Return the [x, y] coordinate for the center point of the cell that contains the specified text.  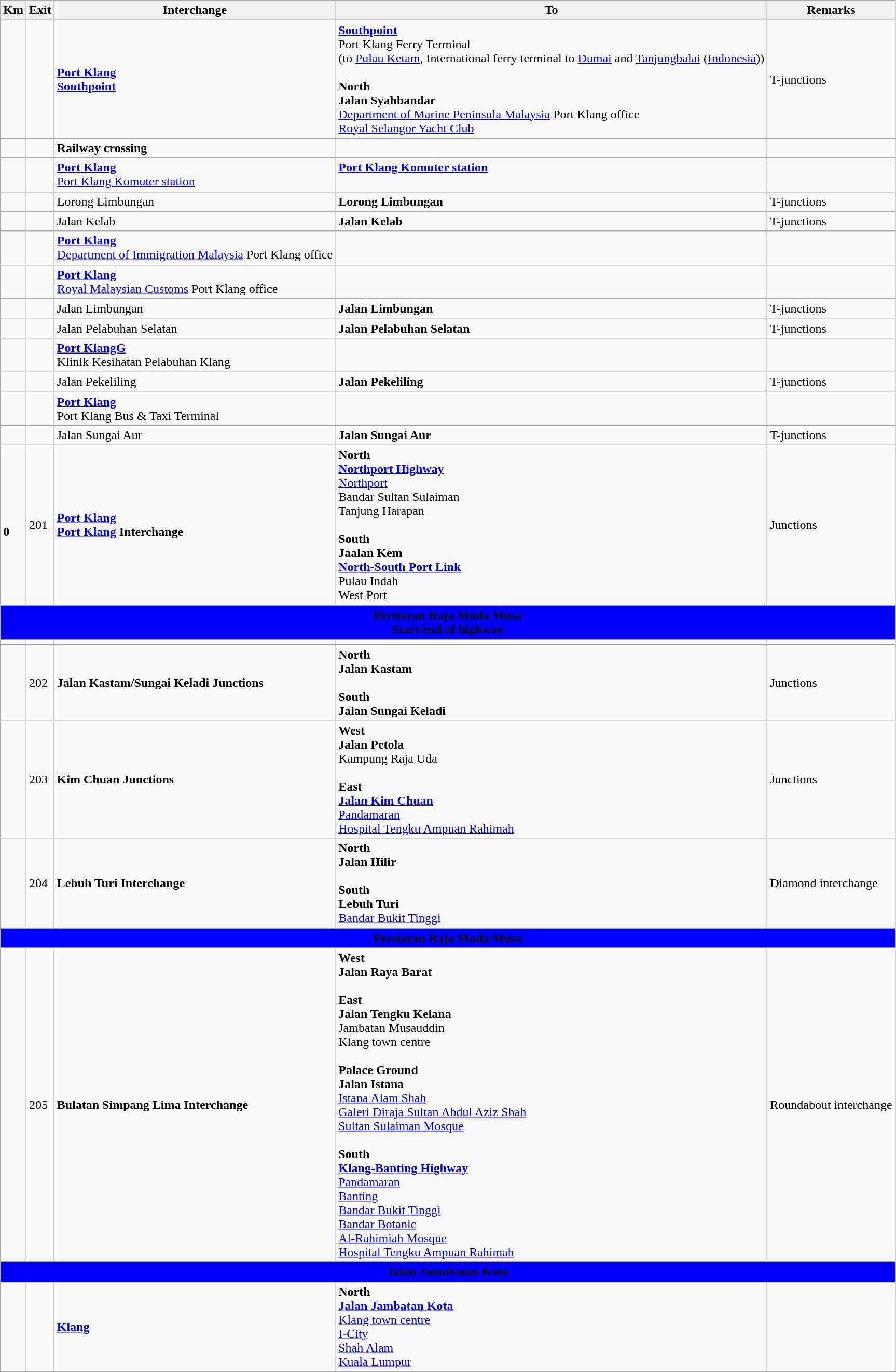
Kim Chuan Junctions [195, 780]
To [552, 10]
Km [13, 10]
Railway crossing [195, 148]
Exit [40, 10]
Persiaran Raja Muda Musa [448, 938]
NorthJalan HilirSouthLebuh TuriBandar Bukit Tinggi [552, 884]
Port KlangPort Klang Bus & Taxi Terminal [195, 408]
Persiaran Raja Muda MusaStart/end of highway [448, 622]
Diamond interchange [831, 884]
Port KlangRoyal Malaysian Customs Port Klang office [195, 281]
Jalan Jamabatan Kota [448, 1272]
Port KlangPort Klang Komuter station [195, 174]
204 [40, 884]
Bulatan Simpang Lima Interchange [195, 1105]
201 [40, 525]
WestJalan PetolaKampung Raja UdaEast Jalan Kim ChuanPandamaranHospital Tengku Ampuan Rahimah [552, 780]
203 [40, 780]
Port KlangGKlinik Kesihatan Pelabuhan Klang [195, 355]
Jalan Kastam/Sungai Keladi Junctions [195, 683]
Port KlangPort Klang Interchange [195, 525]
Interchange [195, 10]
North Jalan Jambatan Kota Klang town centre I-City Shah Alam Kuala Lumpur [552, 1327]
NorthJalan KastamSouthJalan Sungai Keladi [552, 683]
0 [13, 525]
Remarks [831, 10]
North Northport HighwayNorthport Bandar Sultan SulaimanTanjung HarapanSouthJaalan Kem North-South Port Link Pulau Indah West Port [552, 525]
Port KlangDepartment of Immigration Malaysia Port Klang office [195, 248]
Klang [195, 1327]
Port Klang Komuter station [552, 174]
Roundabout interchange [831, 1105]
Lebuh Turi Interchange [195, 884]
Port KlangSouthpoint [195, 79]
202 [40, 683]
205 [40, 1105]
